Locate the cell with the specified text and output its [X, Y] center coordinate. 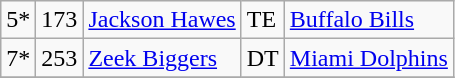
7* [18, 58]
5* [18, 20]
Jackson Hawes [162, 20]
173 [60, 20]
Miami Dolphins [368, 58]
Zeek Biggers [162, 58]
253 [60, 58]
TE [262, 20]
DT [262, 58]
Buffalo Bills [368, 20]
